Search for the cell housing the specified text and yield its (x, y) center coordinate. 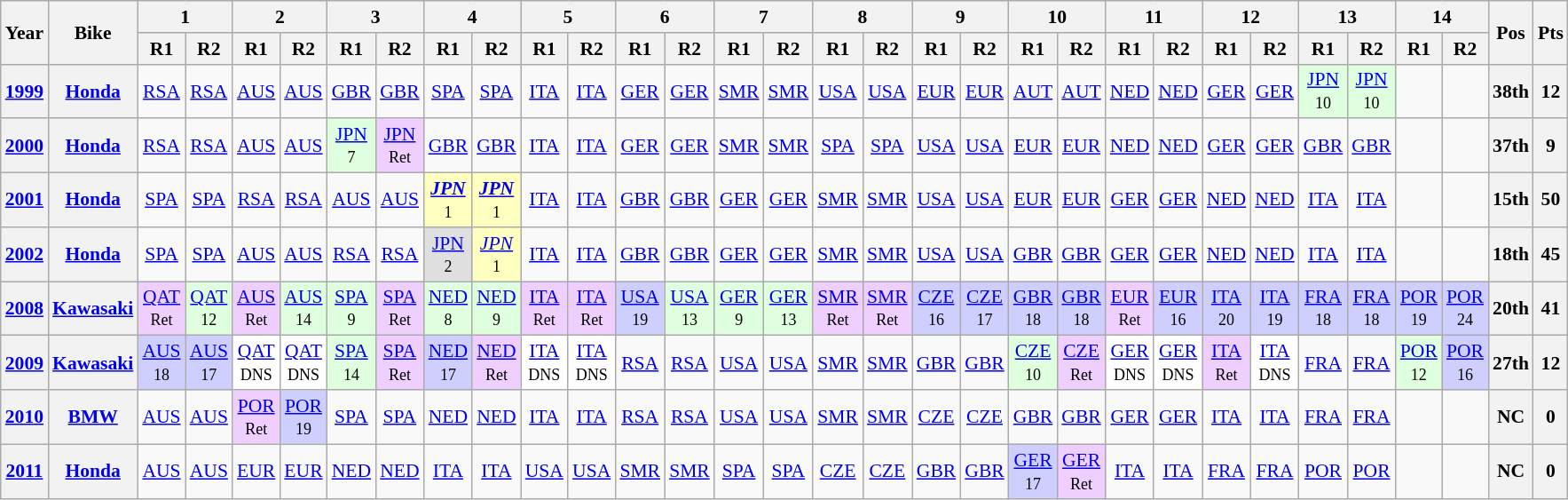
38th (1510, 91)
SPA14 (351, 362)
50 (1551, 201)
45 (1551, 254)
13 (1347, 17)
CZERet (1081, 362)
PORRet (256, 417)
GERRet (1081, 471)
AUSRet (256, 309)
NEDRet (497, 362)
BMW (92, 417)
Year (25, 32)
2000 (25, 146)
POR24 (1465, 309)
10 (1058, 17)
Bike (92, 32)
27th (1510, 362)
QAT12 (209, 309)
GER17 (1033, 471)
POR12 (1419, 362)
41 (1551, 309)
2008 (25, 309)
18th (1510, 254)
JPNRet (399, 146)
20th (1510, 309)
AUS18 (162, 362)
Pts (1551, 32)
ITA19 (1274, 309)
SPA9 (351, 309)
3 (376, 17)
EURRet (1130, 309)
AUS14 (303, 309)
EUR16 (1178, 309)
2002 (25, 254)
GER13 (789, 309)
11 (1154, 17)
QATRet (162, 309)
POR16 (1465, 362)
2010 (25, 417)
8 (863, 17)
CZE17 (985, 309)
USA19 (640, 309)
CZE16 (937, 309)
JPN7 (351, 146)
2 (280, 17)
4 (472, 17)
1999 (25, 91)
USA13 (689, 309)
GER9 (739, 309)
2011 (25, 471)
15th (1510, 201)
NED17 (449, 362)
6 (664, 17)
2001 (25, 201)
CZE10 (1033, 362)
5 (568, 17)
NED8 (449, 309)
NED9 (497, 309)
ITA20 (1226, 309)
Pos (1510, 32)
JPN2 (449, 254)
7 (763, 17)
1 (185, 17)
AUS17 (209, 362)
14 (1442, 17)
37th (1510, 146)
2009 (25, 362)
